For the text-containing cell, return its midpoint in (x, y) coordinate format. 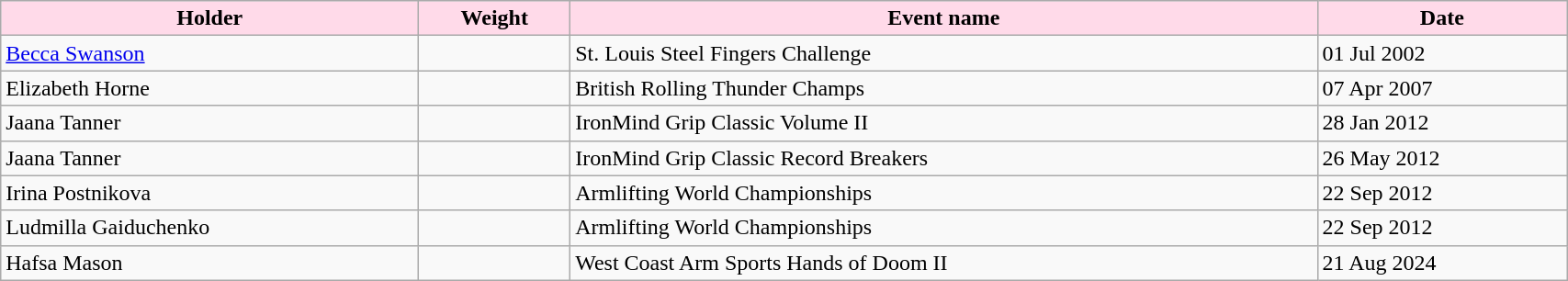
Holder (209, 18)
British Rolling Thunder Champs (944, 88)
21 Aug 2024 (1442, 263)
West Coast Arm Sports Hands of Doom II (944, 263)
07 Apr 2007 (1442, 88)
Ludmilla Gaiduchenko (209, 228)
IronMind Grip Classic Volume II (944, 123)
Date (1442, 18)
Irina Postnikova (209, 193)
St. Louis Steel Fingers Challenge (944, 53)
Elizabeth Horne (209, 88)
Weight (494, 18)
Hafsa Mason (209, 263)
01 Jul 2002 (1442, 53)
Event name (944, 18)
26 May 2012 (1442, 158)
28 Jan 2012 (1442, 123)
IronMind Grip Classic Record Breakers (944, 158)
Becca Swanson (209, 53)
